Scan for the cell matching the given text and deliver its (X, Y) coordinate at center. 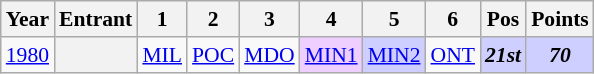
Pos (503, 19)
4 (332, 19)
Points (560, 19)
MIL (162, 55)
21st (503, 55)
ONT (453, 55)
2 (213, 19)
MIN1 (332, 55)
POC (213, 55)
5 (394, 19)
70 (560, 55)
6 (453, 19)
MIN2 (394, 55)
MDO (270, 55)
Year (28, 19)
1980 (28, 55)
Entrant (96, 19)
1 (162, 19)
3 (270, 19)
